Find where the given text appears and provide that cell's center as [x, y] coordinate. 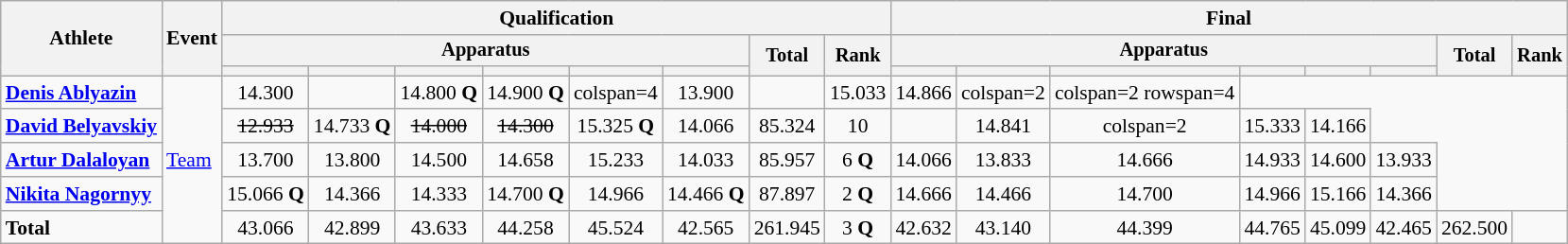
Athlete [81, 38]
15.166 [1338, 194]
15.033 [858, 93]
13.833 [1004, 160]
13.900 [706, 93]
12.933 [266, 127]
Team [192, 160]
14.700 Q [526, 194]
14.033 [706, 160]
85.324 [787, 127]
14.600 [1338, 160]
87.897 [787, 194]
Artur Dalaloyan [81, 160]
14.800 Q [439, 93]
14.866 [922, 93]
14.900 Q [526, 93]
6 Q [858, 160]
2 Q [858, 194]
85.957 [787, 160]
14.841 [1004, 127]
14.500 [439, 160]
Qualification [556, 18]
David Belyavskiy [81, 127]
14.700 [1146, 194]
15.325 Q [616, 127]
14.466 [1004, 194]
Nikita Nagornyy [81, 194]
15.066 Q [266, 194]
Denis Ablyazin [81, 93]
14.733 Q [353, 127]
15.333 [1272, 127]
10 [858, 127]
13.700 [266, 160]
13.933 [1403, 160]
14.466 Q [706, 194]
14.000 [439, 127]
Final [1229, 18]
14.658 [526, 160]
13.800 [353, 160]
colspan=4 [616, 93]
colspan=2 rowspan=4 [1146, 93]
15.233 [616, 160]
14.333 [439, 194]
14.933 [1272, 160]
14.166 [1338, 127]
Event [192, 38]
